Output the [X, Y] coordinate of the center of the cell containing the given text.  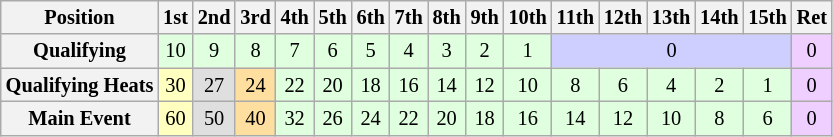
7 [295, 51]
3rd [255, 17]
2nd [214, 17]
3 [447, 51]
Qualifying [80, 51]
27 [214, 85]
60 [176, 118]
12th [623, 17]
1st [176, 17]
Main Event [80, 118]
14th [719, 17]
15th [767, 17]
50 [214, 118]
30 [176, 85]
26 [333, 118]
9 [214, 51]
Position [80, 17]
9th [485, 17]
5th [333, 17]
5 [371, 51]
40 [255, 118]
10th [528, 17]
4th [295, 17]
11th [576, 17]
6th [371, 17]
8th [447, 17]
13th [671, 17]
Ret [812, 17]
32 [295, 118]
7th [409, 17]
Qualifying Heats [80, 85]
